Determine the [X, Y] coordinate at the center of the cell enclosing the given text.  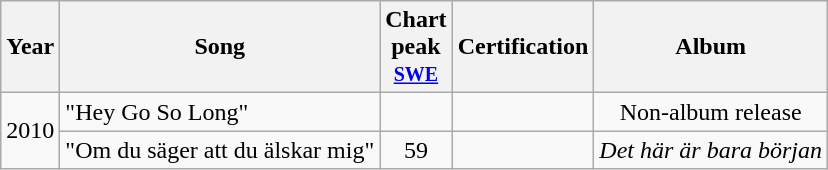
Non-album release [711, 112]
"Hey Go So Long" [220, 112]
Album [711, 47]
Det här är bara början [711, 150]
Chart peakSWE [416, 47]
"Om du säger att du älskar mig" [220, 150]
Year [30, 47]
2010 [30, 131]
Certification [523, 47]
Song [220, 47]
59 [416, 150]
